Find where the given text appears and provide that cell's center as (x, y) coordinate. 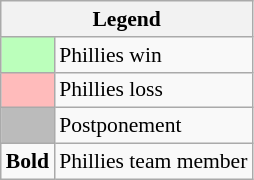
Bold (28, 162)
Phillies loss (153, 90)
Phillies team member (153, 162)
Phillies win (153, 55)
Postponement (153, 126)
Legend (127, 19)
